Identify which cell holds the provided text, then report its [x, y] central coordinate. 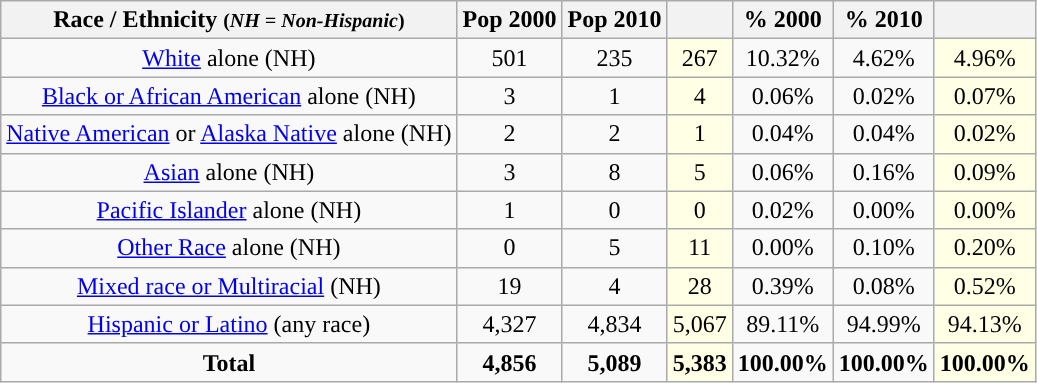
10.32% [782, 58]
89.11% [782, 324]
0.52% [984, 286]
94.13% [984, 324]
Pacific Islander alone (NH) [229, 210]
5,067 [700, 324]
Race / Ethnicity (NH = Non-Hispanic) [229, 20]
Native American or Alaska Native alone (NH) [229, 134]
Hispanic or Latino (any race) [229, 324]
Mixed race or Multiracial (NH) [229, 286]
0.09% [984, 172]
5,089 [614, 362]
Other Race alone (NH) [229, 248]
0.20% [984, 248]
94.99% [884, 324]
0.39% [782, 286]
4,834 [614, 324]
4.96% [984, 58]
235 [614, 58]
5,383 [700, 362]
Black or African American alone (NH) [229, 96]
19 [510, 286]
28 [700, 286]
8 [614, 172]
4,327 [510, 324]
Asian alone (NH) [229, 172]
4.62% [884, 58]
267 [700, 58]
11 [700, 248]
White alone (NH) [229, 58]
% 2000 [782, 20]
Total [229, 362]
501 [510, 58]
Pop 2000 [510, 20]
0.16% [884, 172]
Pop 2010 [614, 20]
0.08% [884, 286]
0.07% [984, 96]
0.10% [884, 248]
4,856 [510, 362]
% 2010 [884, 20]
